For the text-containing cell, return its midpoint in [X, Y] coordinate format. 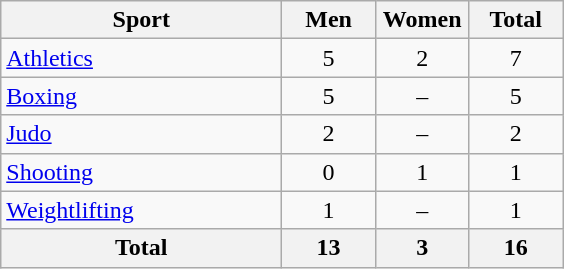
Women [422, 20]
Weightlifting [142, 210]
7 [516, 58]
13 [329, 248]
16 [516, 248]
Men [329, 20]
Shooting [142, 172]
3 [422, 248]
Athletics [142, 58]
Boxing [142, 96]
Judo [142, 134]
0 [329, 172]
Sport [142, 20]
